Pinpoint the cell where the given text exists, returning its (x, y) midpoint coordinate. 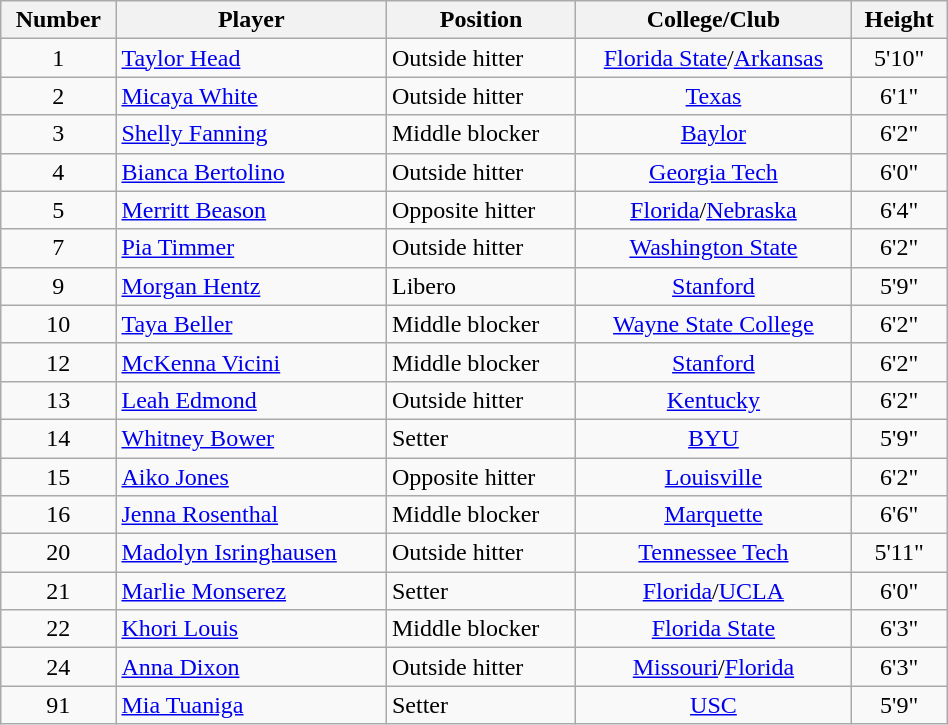
5'11" (899, 553)
5'10" (899, 58)
Number (58, 20)
12 (58, 362)
Merritt Beason (252, 210)
Micaya White (252, 96)
Morgan Hentz (252, 286)
Whitney Bower (252, 438)
Florida State/Arkansas (714, 58)
Kentucky (714, 400)
10 (58, 324)
6'6" (899, 515)
Player (252, 20)
Libero (480, 286)
Georgia Tech (714, 172)
Baylor (714, 134)
Aiko Jones (252, 477)
College/Club (714, 20)
Marlie Monserez (252, 591)
Florida/UCLA (714, 591)
6'1" (899, 96)
Khori Louis (252, 629)
Florida/Nebraska (714, 210)
Jenna Rosenthal (252, 515)
Shelly Fanning (252, 134)
USC (714, 705)
6'4" (899, 210)
20 (58, 553)
16 (58, 515)
Taylor Head (252, 58)
Pia Timmer (252, 248)
Taya Beller (252, 324)
2 (58, 96)
9 (58, 286)
Texas (714, 96)
Wayne State College (714, 324)
Tennessee Tech (714, 553)
Mia Tuaniga (252, 705)
Missouri/Florida (714, 667)
91 (58, 705)
22 (58, 629)
Marquette (714, 515)
McKenna Vicini (252, 362)
5 (58, 210)
1 (58, 58)
13 (58, 400)
Position (480, 20)
Leah Edmond (252, 400)
Washington State (714, 248)
3 (58, 134)
24 (58, 667)
15 (58, 477)
4 (58, 172)
14 (58, 438)
Height (899, 20)
21 (58, 591)
Madolyn Isringhausen (252, 553)
Bianca Bertolino (252, 172)
7 (58, 248)
Louisville (714, 477)
Anna Dixon (252, 667)
Florida State (714, 629)
BYU (714, 438)
